Scan for the cell matching the given text and deliver its [X, Y] coordinate at center. 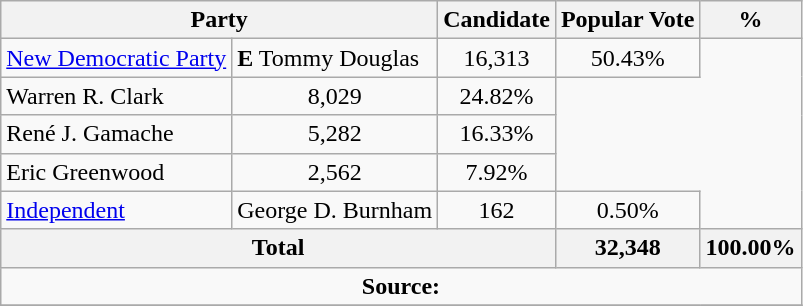
2,562 [335, 172]
Popular Vote [628, 20]
100.00% [750, 248]
162 [497, 210]
Eric Greenwood [116, 172]
Total [278, 248]
George D. Burnham [335, 210]
Source: [401, 286]
New Democratic Party [116, 58]
16.33% [497, 134]
7.92% [497, 172]
50.43% [628, 58]
0.50% [628, 210]
16,313 [497, 58]
Party [220, 20]
Independent [116, 210]
E Tommy Douglas [335, 58]
Candidate [497, 20]
René J. Gamache [116, 134]
% [750, 20]
Warren R. Clark [116, 96]
24.82% [497, 96]
5,282 [335, 134]
8,029 [335, 96]
32,348 [628, 248]
